From the cell containing the given text, extract its center point as [x, y] coordinate. 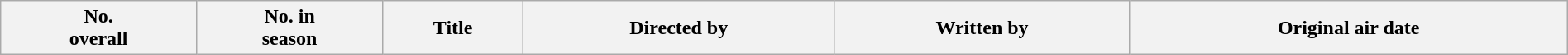
Title [453, 28]
No.overall [99, 28]
No. inseason [289, 28]
Written by [982, 28]
Original air date [1348, 28]
Directed by [678, 28]
